Provide the [X, Y] coordinate of the cell's center where the given text is located.  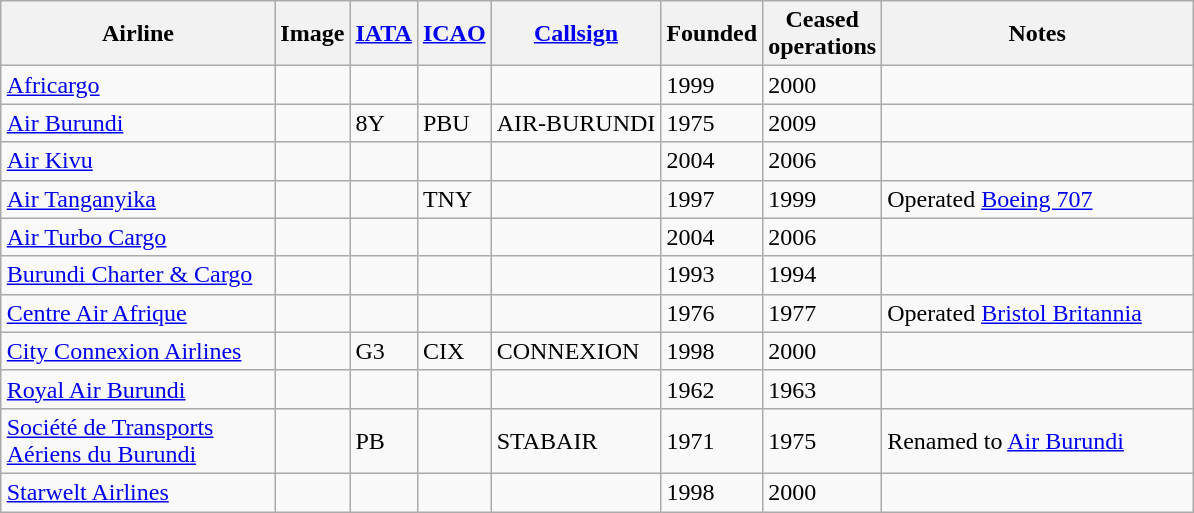
Africargo [138, 85]
PBU [454, 123]
Callsign [576, 34]
2009 [822, 123]
ICAO [454, 34]
Airline [138, 34]
CIX [454, 351]
1962 [712, 389]
Air Tanganyika [138, 199]
IATA [384, 34]
Founded [712, 34]
Operated Bristol Britannia [1038, 313]
Operated Boeing 707 [1038, 199]
1993 [712, 275]
TNY [454, 199]
CONNEXION [576, 351]
Notes [1038, 34]
G3 [384, 351]
1997 [712, 199]
1971 [712, 440]
1994 [822, 275]
Renamed to Air Burundi [1038, 440]
STABAIR [576, 440]
Air Turbo Cargo [138, 237]
Air Kivu [138, 161]
Centre Air Afrique [138, 313]
Image [312, 34]
Ceasedoperations [822, 34]
AIR-BURUNDI [576, 123]
Air Burundi [138, 123]
Burundi Charter & Cargo [138, 275]
Société de Transports Aériens du Burundi [138, 440]
1963 [822, 389]
8Y [384, 123]
Starwelt Airlines [138, 492]
PB [384, 440]
1976 [712, 313]
City Connexion Airlines [138, 351]
1977 [822, 313]
Royal Air Burundi [138, 389]
